Return the (x, y) coordinate for the center point of the cell that contains the specified text.  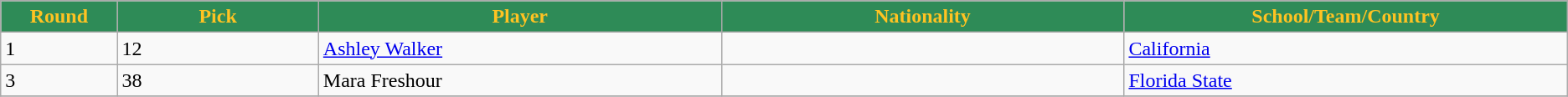
38 (218, 80)
1 (59, 48)
Player (519, 17)
California (1345, 48)
Ashley Walker (519, 48)
School/Team/Country (1345, 17)
3 (59, 80)
Round (59, 17)
12 (218, 48)
Florida State (1345, 80)
Nationality (923, 17)
Pick (218, 17)
Mara Freshour (519, 80)
